Capture the cell that displays the provided text and extract its [X, Y] central coordinate. 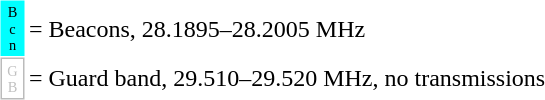
GB [12, 79]
Bcn [12, 28]
